Locate the cell with the specified text and output its (x, y) center coordinate. 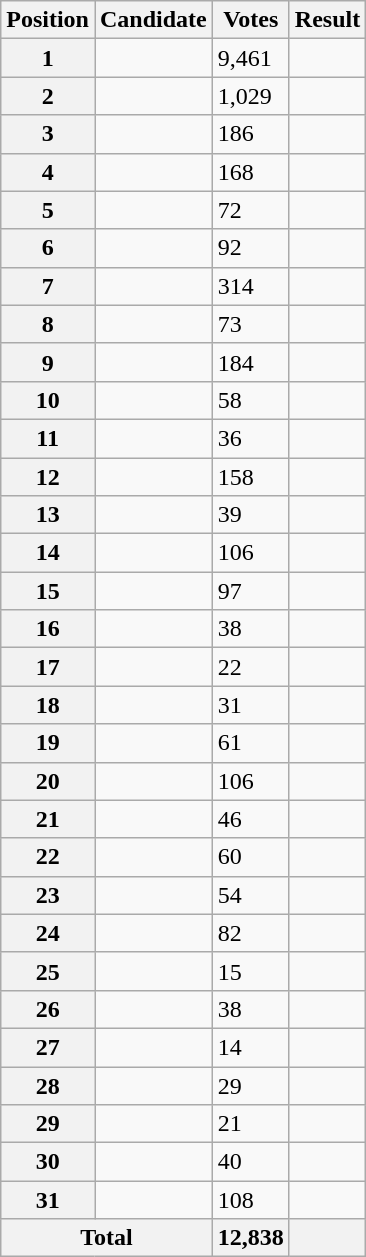
18 (48, 705)
16 (48, 629)
20 (48, 781)
11 (48, 438)
36 (250, 438)
1 (48, 58)
168 (250, 172)
82 (250, 933)
24 (48, 933)
60 (250, 857)
30 (48, 1162)
Candidate (153, 20)
40 (250, 1162)
28 (48, 1085)
72 (250, 210)
13 (48, 515)
97 (250, 591)
12 (48, 477)
39 (250, 515)
54 (250, 895)
5 (48, 210)
8 (48, 324)
26 (48, 1009)
186 (250, 134)
58 (250, 400)
Total (107, 1238)
1,029 (250, 96)
7 (48, 286)
2 (48, 96)
61 (250, 743)
184 (250, 362)
46 (250, 819)
10 (48, 400)
9,461 (250, 58)
3 (48, 134)
73 (250, 324)
19 (48, 743)
9 (48, 362)
108 (250, 1200)
27 (48, 1047)
314 (250, 286)
92 (250, 248)
Votes (250, 20)
Result (327, 20)
6 (48, 248)
158 (250, 477)
23 (48, 895)
Position (48, 20)
17 (48, 667)
25 (48, 971)
4 (48, 172)
12,838 (250, 1238)
